Return the [X, Y] coordinate for the center point of the cell that contains the specified text.  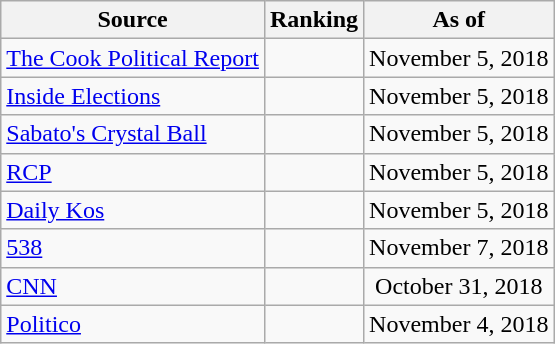
Politico [133, 324]
Source [133, 20]
November 7, 2018 [459, 248]
Ranking [314, 20]
CNN [133, 286]
October 31, 2018 [459, 286]
As of [459, 20]
RCP [133, 172]
538 [133, 248]
Daily Kos [133, 210]
November 4, 2018 [459, 324]
Inside Elections [133, 96]
The Cook Political Report [133, 58]
Sabato's Crystal Ball [133, 134]
